From the cell containing the given text, extract its center point as (X, Y) coordinate. 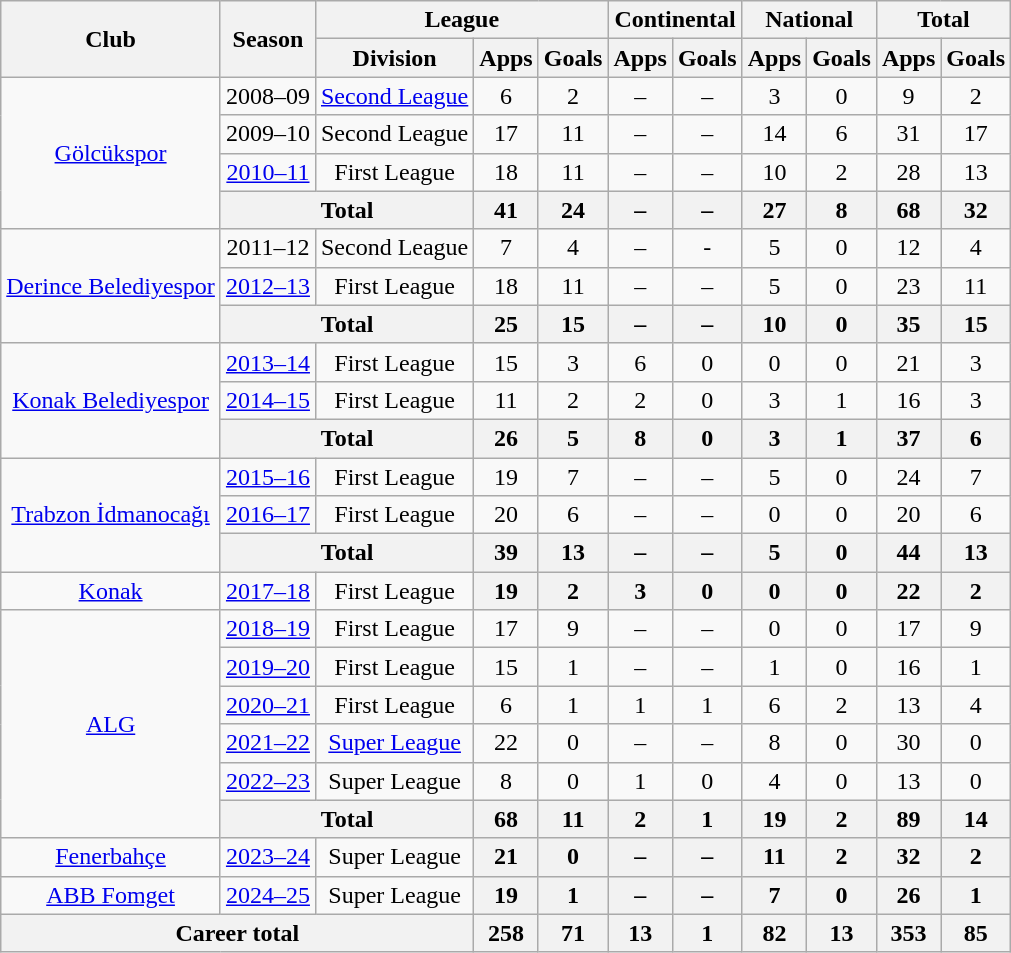
2023–24 (268, 857)
Season (268, 39)
12 (908, 248)
2024–25 (268, 895)
39 (506, 553)
Club (111, 39)
ALG (111, 724)
258 (506, 933)
89 (908, 819)
Trabzon İdmanocağı (111, 515)
2016–17 (268, 515)
Division (394, 58)
85 (976, 933)
League (462, 20)
2015–16 (268, 477)
- (707, 248)
25 (506, 324)
82 (774, 933)
Gölcükspor (111, 153)
2020–21 (268, 705)
30 (908, 743)
National (809, 20)
Konak (111, 591)
41 (506, 210)
35 (908, 324)
Konak Belediyespor (111, 400)
2011–12 (268, 248)
2021–22 (268, 743)
44 (908, 553)
353 (908, 933)
Fenerbahçe (111, 857)
2013–14 (268, 362)
71 (573, 933)
37 (908, 438)
27 (774, 210)
Continental (675, 20)
2022–23 (268, 781)
2010–11 (268, 172)
2008–09 (268, 96)
28 (908, 172)
2018–19 (268, 629)
2017–18 (268, 591)
2012–13 (268, 286)
ABB Fomget (111, 895)
Derince Belediyespor (111, 286)
2014–15 (268, 400)
2019–20 (268, 667)
31 (908, 134)
Career total (238, 933)
2009–10 (268, 134)
23 (908, 286)
